Detect which cell encompasses the target text, then output its (x, y) center coordinate. 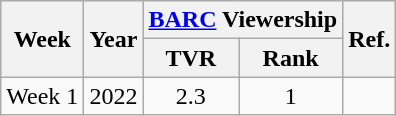
Ref. (370, 39)
2022 (114, 96)
TVR (191, 58)
BARC Viewership (243, 20)
2.3 (191, 96)
Year (114, 39)
1 (291, 96)
Week (42, 39)
Week 1 (42, 96)
Rank (291, 58)
